Provide the [x, y] coordinate of the cell's center where the given text is located.  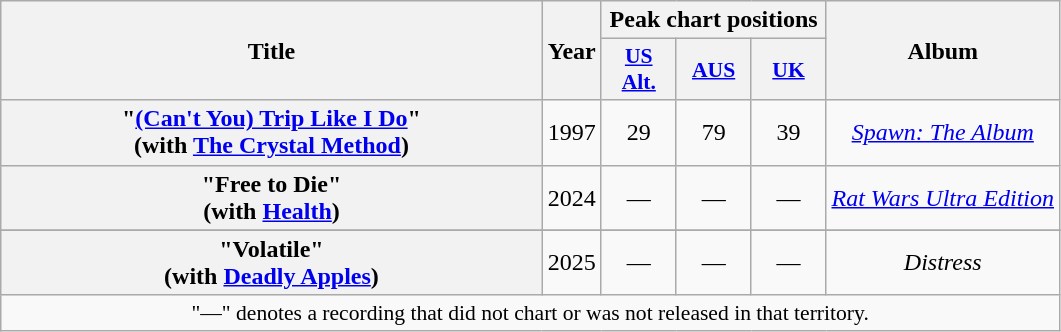
Rat Wars Ultra Edition [943, 198]
UK [788, 70]
"—" denotes a recording that did not chart or was not released in that territory. [530, 313]
Spawn: The Album [943, 132]
2024 [572, 198]
Year [572, 50]
Distress [943, 262]
USAlt. [638, 70]
"Volatile"(with Deadly Apples) [272, 262]
Peak chart positions [714, 20]
Title [272, 50]
79 [714, 132]
2025 [572, 262]
AUS [714, 70]
"Free to Die"(with Health) [272, 198]
29 [638, 132]
1997 [572, 132]
"(Can't You) Trip Like I Do"(with The Crystal Method) [272, 132]
Album [943, 50]
39 [788, 132]
